Find where the given text appears and provide that cell's center as (X, Y) coordinate. 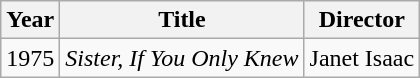
Title (182, 20)
Director (362, 20)
Year (30, 20)
Sister, If You Only Knew (182, 58)
Janet Isaac (362, 58)
1975 (30, 58)
